Return the [x, y] coordinate for the center point of the cell that contains the specified text.  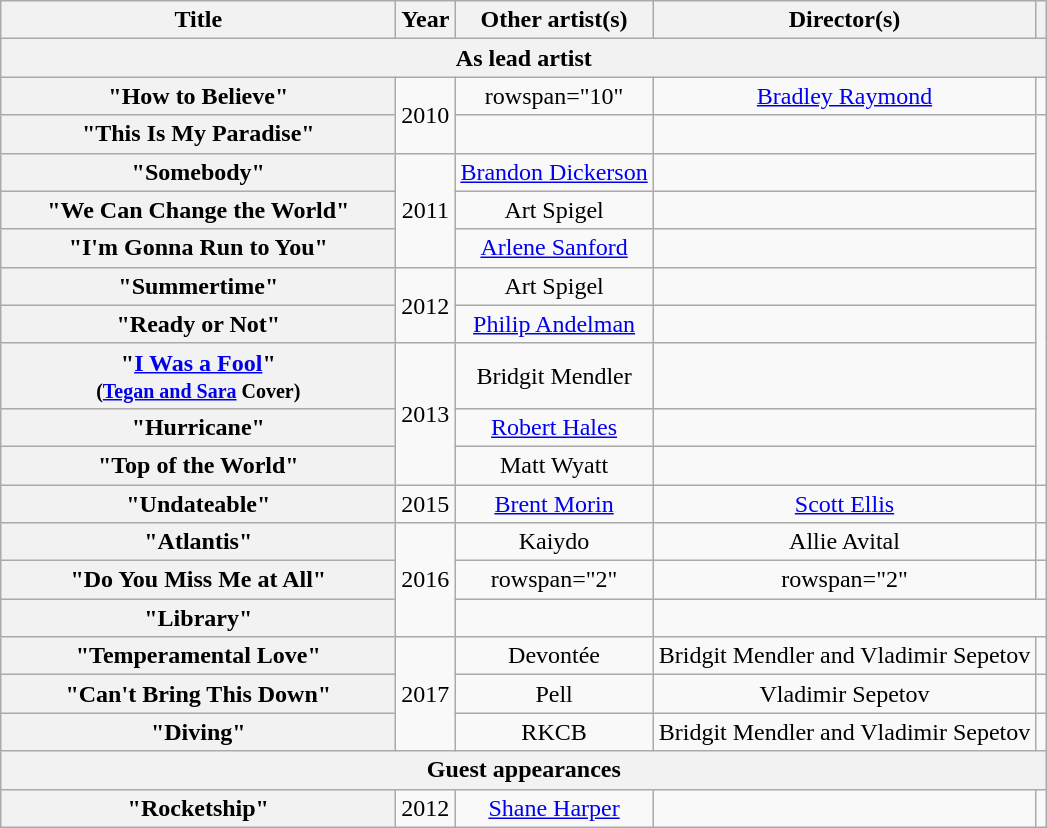
Shane Harper [554, 808]
"I'm Gonna Run to You" [198, 248]
2010 [426, 115]
Robert Hales [554, 427]
Devontée [554, 656]
"I Was a Fool" (Tegan and Sara Cover) [198, 376]
"This Is My Paradise" [198, 134]
"Top of the World" [198, 465]
2011 [426, 210]
"Somebody" [198, 172]
Brandon Dickerson [554, 172]
As lead artist [524, 58]
Year [426, 20]
Scott Ellis [844, 503]
"Ready or Not" [198, 324]
Title [198, 20]
Bridgit Mendler [554, 376]
"We Can Change the World" [198, 210]
RKCB [554, 732]
Kaiydo [554, 542]
"Rocketship" [198, 808]
Allie Avital [844, 542]
"Library" [198, 618]
"How to Believe" [198, 96]
"Can't Bring This Down" [198, 694]
"Hurricane" [198, 427]
Arlene Sanford [554, 248]
Vladimir Sepetov [844, 694]
Bradley Raymond [844, 96]
2017 [426, 694]
"Diving" [198, 732]
"Do You Miss Me at All" [198, 580]
Pell [554, 694]
2016 [426, 580]
2013 [426, 414]
"Atlantis" [198, 542]
Guest appearances [524, 770]
Matt Wyatt [554, 465]
Other artist(s) [554, 20]
"Summertime" [198, 286]
2015 [426, 503]
"Temperamental Love" [198, 656]
"Undateable" [198, 503]
Philip Andelman [554, 324]
Director(s) [844, 20]
Brent Morin [554, 503]
rowspan="10" [554, 96]
